For the text-containing cell, return its midpoint in (X, Y) coordinate format. 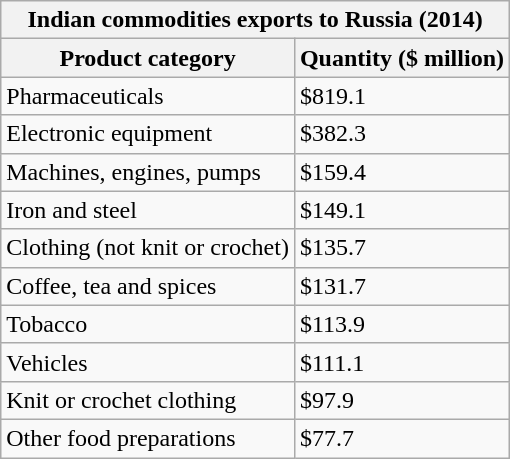
$149.1 (402, 210)
Tobacco (148, 324)
Machines, engines, pumps (148, 172)
$382.3 (402, 134)
Quantity ($ million) (402, 58)
$135.7 (402, 248)
Indian commodities exports to Russia (2014) (256, 20)
$819.1 (402, 96)
Pharmaceuticals (148, 96)
Knit or crochet clothing (148, 400)
Electronic equipment (148, 134)
$113.9 (402, 324)
$97.9 (402, 400)
$111.1 (402, 362)
$77.7 (402, 438)
Clothing (not knit or crochet) (148, 248)
$159.4 (402, 172)
Other food preparations (148, 438)
Vehicles (148, 362)
Iron and steel (148, 210)
$131.7 (402, 286)
Product category (148, 58)
Coffee, tea and spices (148, 286)
